Locate the cell with the specified text and output its [x, y] center coordinate. 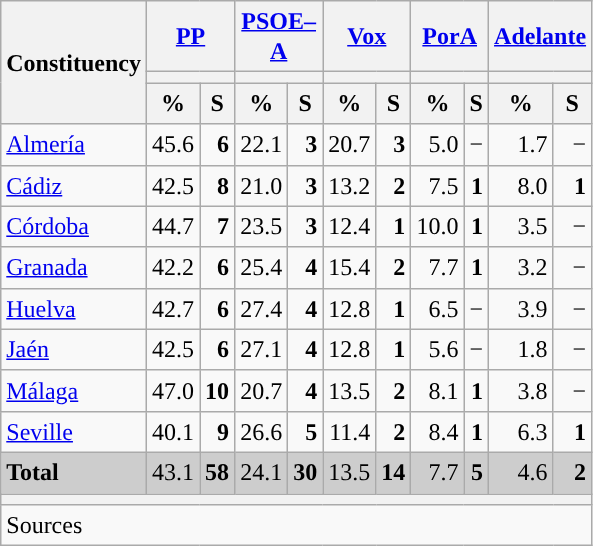
7.5 [438, 186]
14 [394, 472]
7 [218, 226]
11.4 [350, 432]
Huelva [74, 308]
12.4 [350, 226]
58 [218, 472]
8.4 [438, 432]
Jaén [74, 350]
Sources [296, 526]
Córdoba [74, 226]
Seville [74, 432]
PP [190, 36]
42.2 [172, 268]
Granada [74, 268]
PSOE–A [279, 36]
Adelante [540, 36]
26.6 [262, 432]
5.6 [438, 350]
24.1 [262, 472]
40.1 [172, 432]
Constituency [74, 62]
15.4 [350, 268]
30 [306, 472]
21.0 [262, 186]
8.1 [438, 390]
27.4 [262, 308]
45.6 [172, 144]
3.2 [521, 268]
23.5 [262, 226]
5.0 [438, 144]
3.9 [521, 308]
22.1 [262, 144]
Total [74, 472]
47.0 [172, 390]
9 [218, 432]
1.7 [521, 144]
10 [218, 390]
6.5 [438, 308]
1.8 [521, 350]
3.5 [521, 226]
6.3 [521, 432]
8.0 [521, 186]
Málaga [74, 390]
Almería [74, 144]
10.0 [438, 226]
42.7 [172, 308]
PorA [450, 36]
Vox [367, 36]
43.1 [172, 472]
3.8 [521, 390]
4.6 [521, 472]
8 [218, 186]
25.4 [262, 268]
27.1 [262, 350]
13.2 [350, 186]
44.7 [172, 226]
Cádiz [74, 186]
